Capture the cell that displays the provided text and extract its (X, Y) central coordinate. 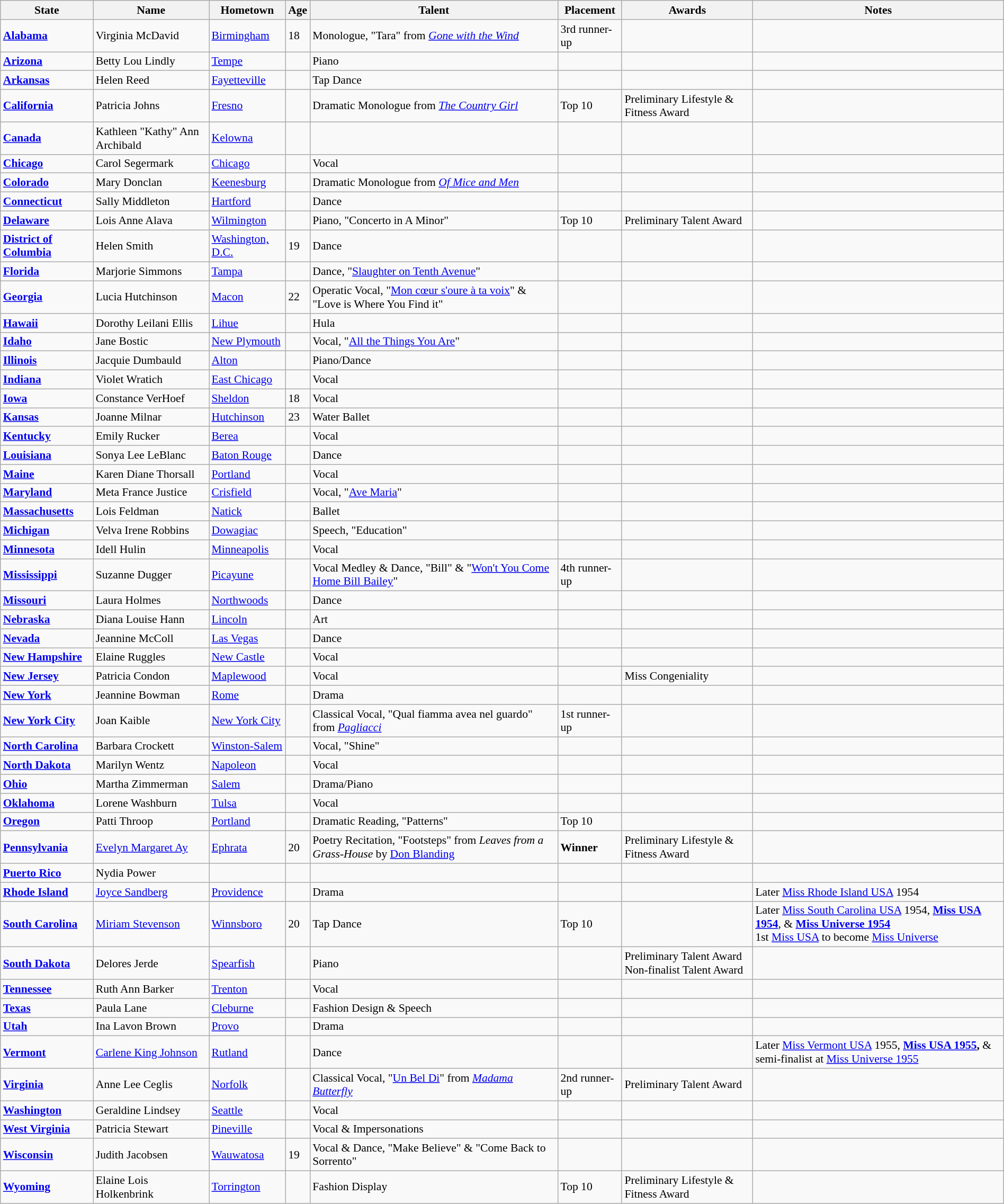
Picayune (247, 575)
Washington (47, 1110)
Idaho (47, 342)
Seattle (247, 1110)
Nydia Power (151, 873)
Spearfish (247, 963)
Judith Jacobsen (151, 1155)
Mary Donclan (151, 183)
Las Vegas (247, 638)
Violet Wratich (151, 380)
Dramatic Monologue from The Country Girl (434, 106)
Salem (247, 784)
Later Miss South Carolina USA 1954, Miss USA 1954, & Miss Universe 19541st Miss USA to become Miss Universe (878, 924)
Fashion Display (434, 1188)
East Chicago (247, 380)
Karen Diane Thorsall (151, 474)
Name (151, 10)
Minneapolis (247, 549)
Florida (47, 272)
Ina Lavon Brown (151, 1027)
Operatic Vocal, "Mon cœur s'oure à ta voix" & "Love is Where You Find it" (434, 298)
Sheldon (247, 398)
Barbara Crockett (151, 746)
Talent (434, 10)
Missouri (47, 601)
2nd runner-up (590, 1085)
Art (434, 620)
New Hampshire (47, 657)
Winston-Salem (247, 746)
Dramatic Monologue from Of Mice and Men (434, 183)
Virginia McDavid (151, 36)
Marilyn Wentz (151, 765)
Lihue (247, 323)
Jeannine McColl (151, 638)
Jacquie Dumbauld (151, 361)
Arizona (47, 61)
Connecticut (47, 202)
North Carolina (47, 746)
Keenesburg (247, 183)
Patricia Stewart (151, 1129)
Nevada (47, 638)
Macon (247, 298)
Fayetteville (247, 81)
Providence (247, 892)
Wauwatosa (247, 1155)
Dance, "Slaughter on Tenth Avenue" (434, 272)
Vocal Medley & Dance, "Bill" & "Won't You Come Home Bill Bailey" (434, 575)
Colorado (47, 183)
Illinois (47, 361)
Canada (47, 138)
Wyoming (47, 1188)
Notes (878, 10)
Tampa (247, 272)
Ruth Ann Barker (151, 989)
Placement (590, 10)
Hutchinson (247, 417)
Arkansas (47, 81)
3rd runner-up (590, 36)
Monologue, "Tara" from Gone with the Wind (434, 36)
New Castle (247, 657)
Washington, D.C. (247, 246)
Marjorie Simmons (151, 272)
4th runner-up (590, 575)
Virginia (47, 1085)
Maplewood (247, 676)
Hawaii (47, 323)
Norfolk (247, 1085)
Pennsylvania (47, 848)
Oregon (47, 822)
Lorene Washburn (151, 803)
Carol Segermark (151, 164)
Provo (247, 1027)
New Jersey (47, 676)
Emily Rucker (151, 436)
Carlene King Johnson (151, 1052)
Georgia (47, 298)
Constance VerHoef (151, 398)
Tempe (247, 61)
Vocal, "Ave Maria" (434, 493)
Miriam Stevenson (151, 924)
Evelyn Margaret Ay (151, 848)
Miss Congeniality (687, 676)
South Dakota (47, 963)
Sonya Lee LeBlanc (151, 455)
1st runner-up (590, 720)
Napoleon (247, 765)
Mississippi (47, 575)
23 (298, 417)
Crisfield (247, 493)
Laura Holmes (151, 601)
Tulsa (247, 803)
Wisconsin (47, 1155)
Vocal, "All the Things You Are" (434, 342)
Dorothy Leilani Ellis (151, 323)
Patricia Condon (151, 676)
Jane Bostic (151, 342)
South Carolina (47, 924)
Poetry Recitation, "Footsteps" from Leaves from a Grass-House by Don Blanding (434, 848)
Suzanne Dugger (151, 575)
Paula Lane (151, 1008)
Classical Vocal, "Un Bel Di" from Madama Butterfly (434, 1085)
Birmingham (247, 36)
District of Columbia (47, 246)
Betty Lou Lindly (151, 61)
Awards (687, 10)
Joyce Sandberg (151, 892)
Later Miss Rhode Island USA 1954 (878, 892)
Sally Middleton (151, 202)
Natick (247, 512)
Utah (47, 1027)
Maryland (47, 493)
Rome (247, 695)
Hometown (247, 10)
Rhode Island (47, 892)
Dramatic Reading, "Patterns" (434, 822)
Vocal & Impersonations (434, 1129)
Berea (247, 436)
Preliminary Talent AwardNon-finalist Talent Award (687, 963)
Fresno (247, 106)
Lincoln (247, 620)
Rutland (247, 1052)
Lucia Hutchinson (151, 298)
Wilmington (247, 220)
Hartford (247, 202)
Alabama (47, 36)
Lois Anne Alava (151, 220)
22 (298, 298)
Vocal, "Shine" (434, 746)
Baton Rouge (247, 455)
Michigan (47, 531)
Indiana (47, 380)
Meta France Justice (151, 493)
Patricia Johns (151, 106)
North Dakota (47, 765)
West Virginia (47, 1129)
Tennessee (47, 989)
Delores Jerde (151, 963)
Kelowna (247, 138)
State (47, 10)
Hula (434, 323)
Louisiana (47, 455)
Speech, "Education" (434, 531)
Vermont (47, 1052)
Geraldine Lindsey (151, 1110)
Helen Reed (151, 81)
Kentucky (47, 436)
Torrington (247, 1188)
Piano, "Concerto in A Minor" (434, 220)
Piano/Dance (434, 361)
Ohio (47, 784)
Joanne Milnar (151, 417)
Elaine Ruggles (151, 657)
Alton (247, 361)
Texas (47, 1008)
New Plymouth (247, 342)
Cleburne (247, 1008)
Helen Smith (151, 246)
Martha Zimmerman (151, 784)
Maine (47, 474)
Ballet (434, 512)
Drama/Piano (434, 784)
Nebraska (47, 620)
Elaine Lois Holkenbrink (151, 1188)
Classical Vocal, "Qual fiamma avea nel guardo" from Pagliacci (434, 720)
Vocal & Dance, "Make Believe" & "Come Back to Sorrento" (434, 1155)
Iowa (47, 398)
Dowagiac (247, 531)
Jeannine Bowman (151, 695)
Joan Kaible (151, 720)
Puerto Rico (47, 873)
Velva Irene Robbins (151, 531)
California (47, 106)
Winner (590, 848)
Ephrata (247, 848)
Later Miss Vermont USA 1955, Miss USA 1955, & semi-finalist at Miss Universe 1955 (878, 1052)
Northwoods (247, 601)
Winnsboro (247, 924)
Massachusetts (47, 512)
Patti Throop (151, 822)
Trenton (247, 989)
Lois Feldman (151, 512)
Idell Hulin (151, 549)
New York (47, 695)
Pineville (247, 1129)
Fashion Design & Speech (434, 1008)
Kathleen "Kathy" Ann Archibald (151, 138)
Water Ballet (434, 417)
Diana Louise Hann (151, 620)
Kansas (47, 417)
Oklahoma (47, 803)
Delaware (47, 220)
Minnesota (47, 549)
Age (298, 10)
Anne Lee Ceglis (151, 1085)
